From the cell containing the given text, extract its center point as (x, y) coordinate. 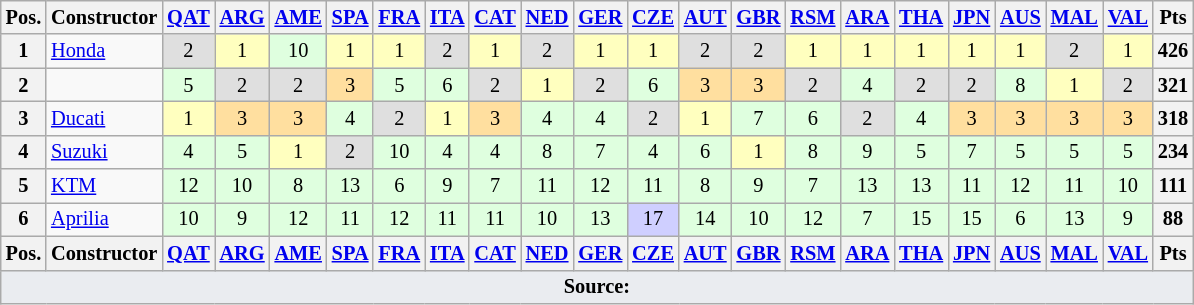
KTM (104, 186)
14 (706, 219)
Suzuki (104, 152)
Source: (597, 287)
88 (1173, 219)
426 (1173, 51)
Honda (104, 51)
17 (653, 219)
234 (1173, 152)
321 (1173, 85)
318 (1173, 118)
Ducati (104, 118)
111 (1173, 186)
Aprilia (104, 219)
